Detect which cell encompasses the target text, then output its (X, Y) center coordinate. 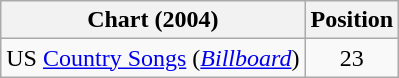
23 (352, 58)
Chart (2004) (153, 20)
US Country Songs (Billboard) (153, 58)
Position (352, 20)
